Locate the cell with the specified text and output its [X, Y] center coordinate. 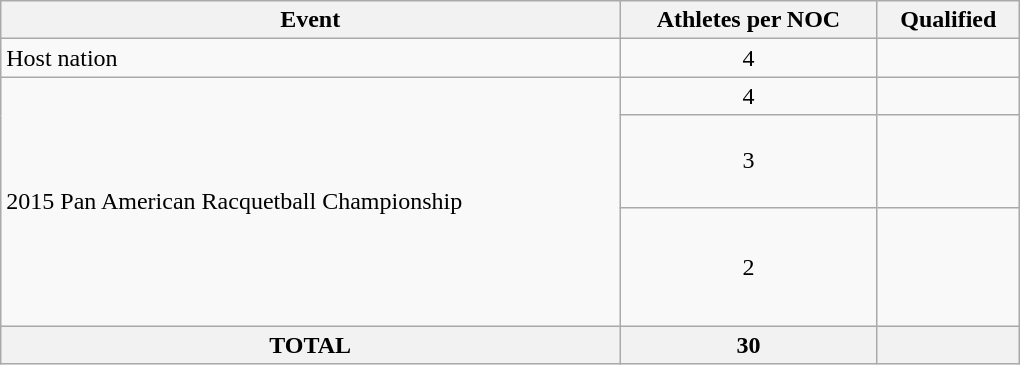
3 [749, 161]
Event [310, 20]
30 [749, 345]
Athletes per NOC [749, 20]
Host nation [310, 58]
2 [749, 266]
TOTAL [310, 345]
Qualified [948, 20]
2015 Pan American Racquetball Championship [310, 202]
